Search for the cell housing the specified text and yield its (x, y) center coordinate. 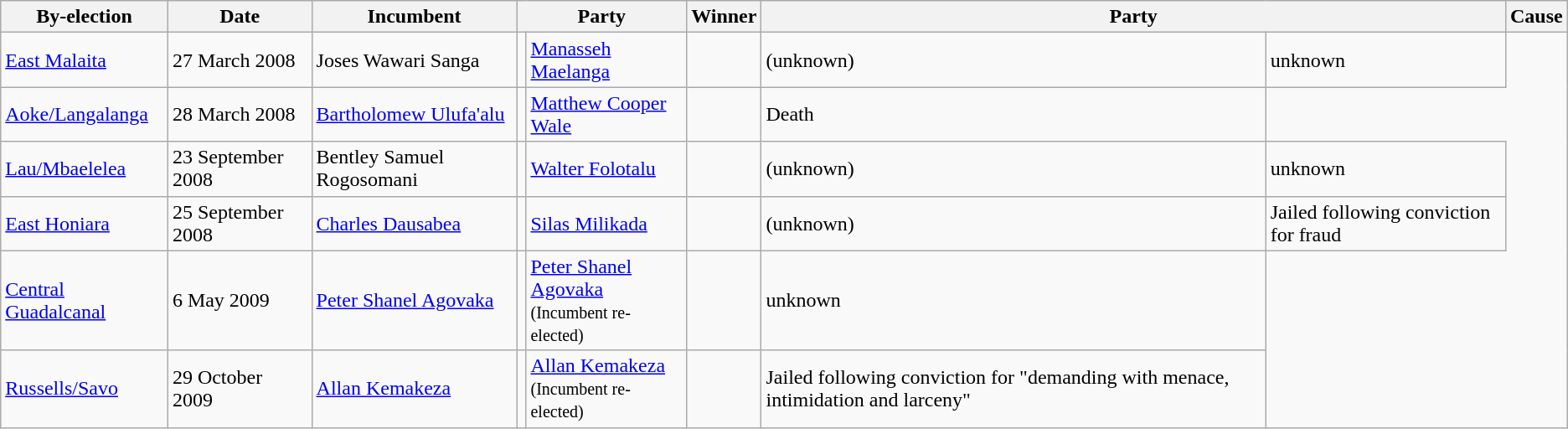
Central Guadalcanal (85, 300)
Walter Folotalu (606, 169)
Aoke/Langalanga (85, 114)
Bentley Samuel Rogosomani (414, 169)
Jailed following conviction for "demanding with menace, intimidation and larceny" (1014, 389)
Winner (724, 17)
6 May 2009 (240, 300)
28 March 2008 (240, 114)
East Honiara (85, 223)
Charles Dausabea (414, 223)
Date (240, 17)
23 September 2008 (240, 169)
Lau/Mbaelelea (85, 169)
Allan Kemakeza(Incumbent re-elected) (606, 389)
27 March 2008 (240, 60)
Peter Shanel Agovaka(Incumbent re-elected) (606, 300)
Manasseh Maelanga (606, 60)
Matthew Cooper Wale (606, 114)
Death (1014, 114)
Cause (1536, 17)
Joses Wawari Sanga (414, 60)
By-election (85, 17)
29 October 2009 (240, 389)
East Malaita (85, 60)
Incumbent (414, 17)
Peter Shanel Agovaka (414, 300)
Bartholomew Ulufa'alu (414, 114)
25 September 2008 (240, 223)
Russells/Savo (85, 389)
Silas Milikada (606, 223)
Allan Kemakeza (414, 389)
Jailed following conviction for fraud (1385, 223)
